Determine the (X, Y) coordinate at the center of the cell enclosing the given text.  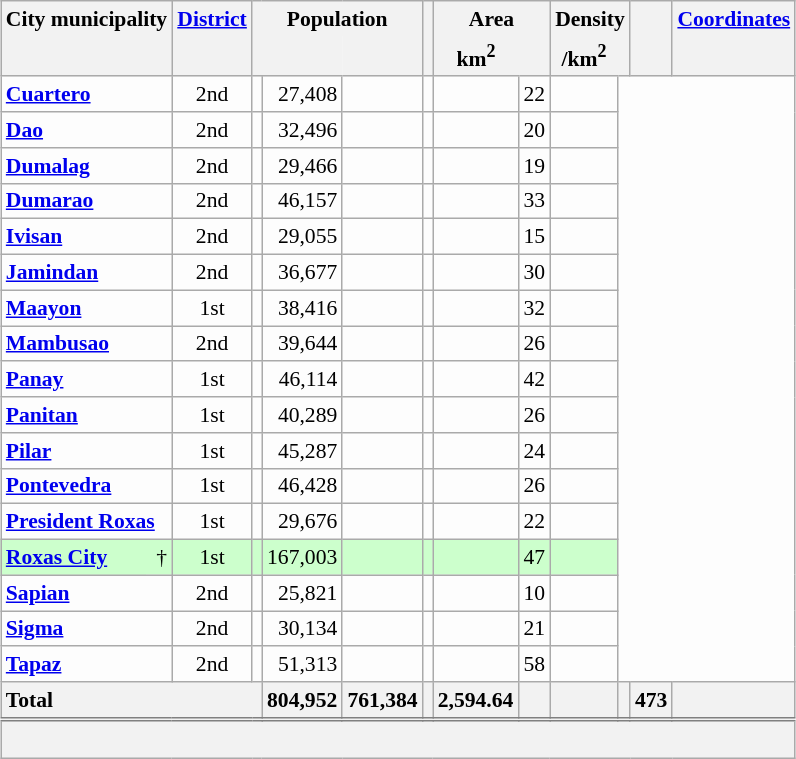
10 (534, 593)
45,287 (302, 450)
20 (534, 130)
42 (534, 379)
167,003 (302, 557)
40,289 (302, 415)
Dumalag (86, 165)
Population (338, 18)
City municipality (86, 18)
761,384 (382, 700)
Coordinates (734, 18)
Cuartero (86, 94)
25,821 (302, 593)
29,676 (302, 522)
Roxas City (74, 557)
46,114 (302, 379)
Dumarao (86, 201)
33 (534, 201)
Sigma (86, 629)
32,496 (302, 130)
51,313 (302, 664)
58 (534, 664)
Dao (86, 130)
km2 (476, 56)
36,677 (302, 272)
30 (534, 272)
President Roxas (86, 522)
46,428 (302, 486)
46,157 (302, 201)
/km2 (584, 56)
Density (590, 18)
Jamindan (86, 272)
473 (652, 700)
38,416 (302, 308)
21 (534, 629)
24 (534, 450)
39,644 (302, 344)
19 (534, 165)
Sapian (86, 593)
Mambusao (86, 344)
Tapaz (86, 664)
Area (492, 18)
Ivisan (86, 237)
Panay (86, 379)
30,134 (302, 629)
District (212, 18)
Total (132, 700)
47 (534, 557)
† (159, 557)
804,952 (302, 700)
29,466 (302, 165)
15 (534, 237)
Pontevedra (86, 486)
Panitan (86, 415)
2,594.64 (476, 700)
Maayon (86, 308)
27,408 (302, 94)
29,055 (302, 237)
Pilar (86, 450)
32 (534, 308)
